Pinpoint the cell where the given text exists, returning its (x, y) midpoint coordinate. 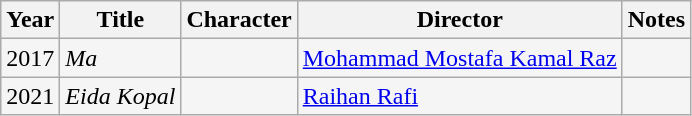
Raihan Rafi (460, 96)
Year (30, 20)
2021 (30, 96)
Notes (656, 20)
Ma (120, 58)
Character (239, 20)
Mohammad Mostafa Kamal Raz (460, 58)
Director (460, 20)
Title (120, 20)
Eida Kopal (120, 96)
2017 (30, 58)
